Find where the given text appears and provide that cell's center as [x, y] coordinate. 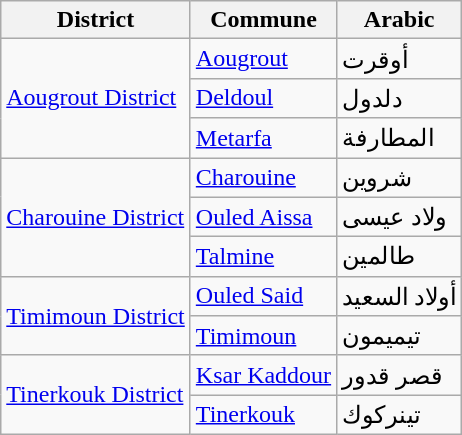
Metarfa [263, 138]
أولاد السعيد [400, 296]
Aougrout District [96, 98]
Arabic [400, 20]
Deldoul [263, 98]
Ouled Aissa [263, 217]
تينركوك [400, 415]
دﻟﺪول [400, 98]
ﻃﺎﻟﻤﻴﻦ [400, 257]
Ouled Said [263, 296]
District [96, 20]
ﺗﻴﻤﻴﻤﻮن [400, 336]
Charouine [263, 178]
المطارفة [400, 138]
Timimoun District [96, 316]
أوﻗﺮت [400, 59]
Aougrout [263, 59]
Ksar Kaddour [263, 375]
Talmine [263, 257]
Timimoun [263, 336]
Commune [263, 20]
Tinerkouk District [96, 394]
Charouine District [96, 218]
قصر قدور [400, 375]
ﺷﺮوﻳﻦ [400, 178]
وﻻد ﻋﻴﺴﻰ [400, 217]
Tinerkouk [263, 415]
